From the cell containing the given text, extract its center point as [x, y] coordinate. 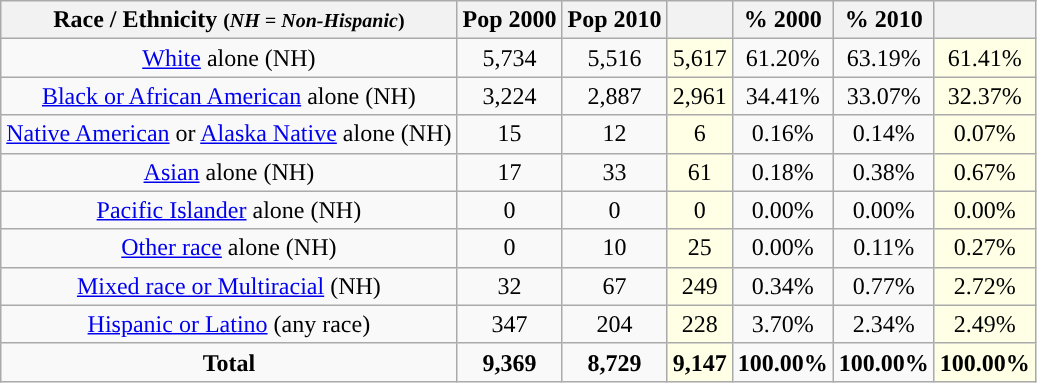
63.19% [884, 58]
0.07% [984, 134]
8,729 [614, 362]
2,887 [614, 96]
17 [510, 172]
12 [614, 134]
Native American or Alaska Native alone (NH) [229, 134]
6 [700, 134]
10 [614, 248]
Total [229, 362]
5,516 [614, 58]
Other race alone (NH) [229, 248]
Pop 2010 [614, 20]
5,734 [510, 58]
33 [614, 172]
White alone (NH) [229, 58]
9,369 [510, 362]
0.38% [884, 172]
32.37% [984, 96]
Mixed race or Multiracial (NH) [229, 286]
Pop 2000 [510, 20]
0.14% [884, 134]
5,617 [700, 58]
0.11% [884, 248]
0.34% [782, 286]
% 2010 [884, 20]
3,224 [510, 96]
2.49% [984, 324]
2.72% [984, 286]
34.41% [782, 96]
61.41% [984, 58]
249 [700, 286]
25 [700, 248]
0.67% [984, 172]
0.77% [884, 286]
33.07% [884, 96]
67 [614, 286]
228 [700, 324]
204 [614, 324]
Black or African American alone (NH) [229, 96]
61 [700, 172]
0.27% [984, 248]
Pacific Islander alone (NH) [229, 210]
347 [510, 324]
9,147 [700, 362]
15 [510, 134]
Race / Ethnicity (NH = Non-Hispanic) [229, 20]
3.70% [782, 324]
Hispanic or Latino (any race) [229, 324]
32 [510, 286]
2.34% [884, 324]
2,961 [700, 96]
Asian alone (NH) [229, 172]
61.20% [782, 58]
% 2000 [782, 20]
0.16% [782, 134]
0.18% [782, 172]
